Search for the cell housing the specified text and yield its (x, y) center coordinate. 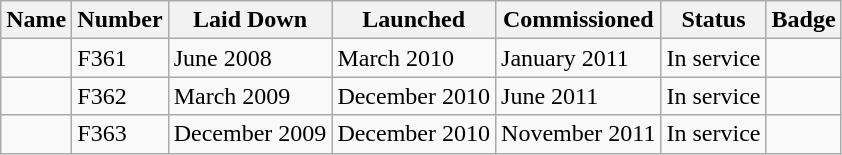
November 2011 (578, 134)
Laid Down (250, 20)
June 2008 (250, 58)
F362 (120, 96)
March 2010 (414, 58)
June 2011 (578, 96)
Number (120, 20)
F361 (120, 58)
January 2011 (578, 58)
Name (36, 20)
Status (714, 20)
December 2009 (250, 134)
F363 (120, 134)
Launched (414, 20)
March 2009 (250, 96)
Badge (804, 20)
Commissioned (578, 20)
